Determine the (x, y) coordinate at the center of the cell enclosing the given text.  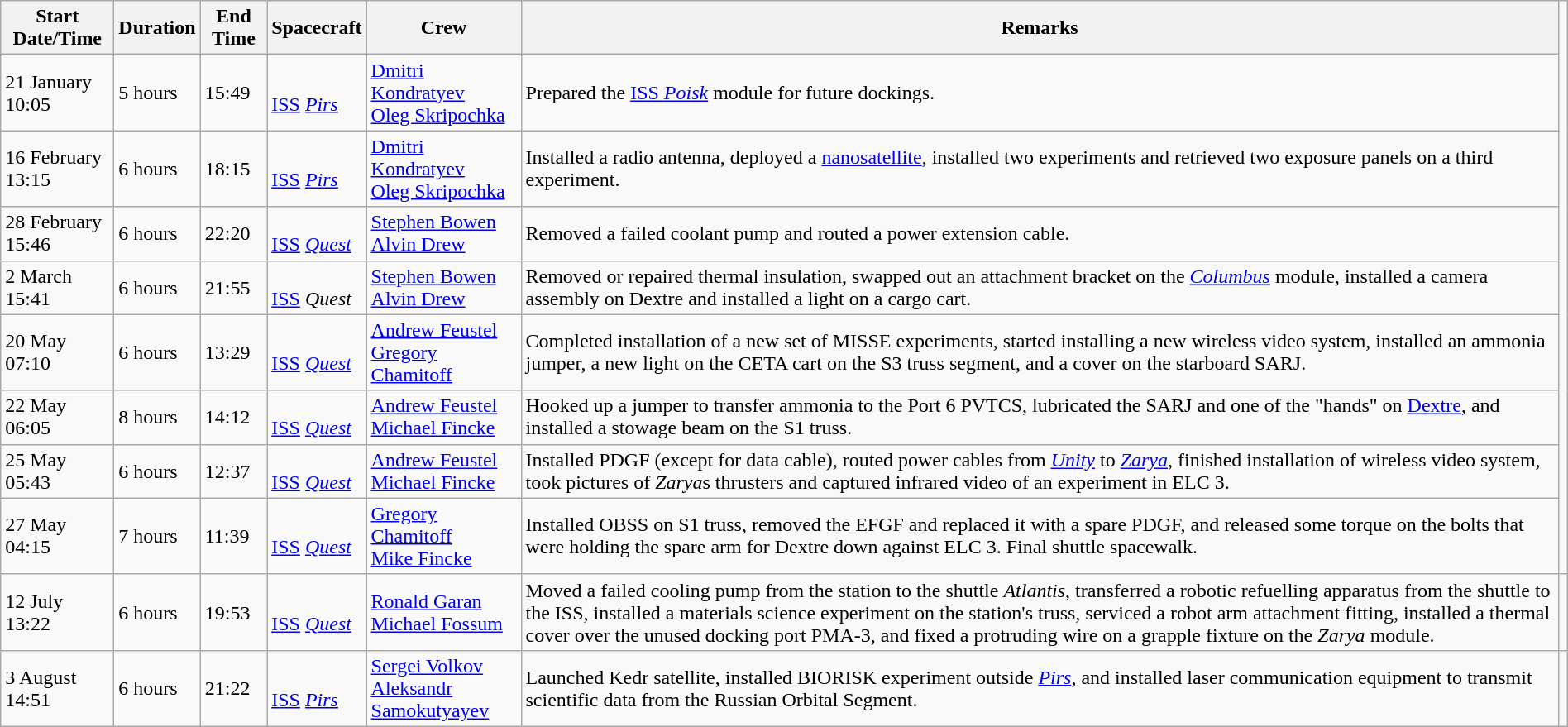
13:29 (233, 352)
Spacecraft (317, 28)
2 March15:41 (58, 288)
21:22 (233, 688)
22 May06:05 (58, 417)
Prepared the ISS Poisk module for future dockings. (1040, 93)
Start Date/Time (58, 28)
Duration (157, 28)
19:53 (233, 612)
16 February13:15 (58, 169)
Removed a failed coolant pump and routed a power extension cable. (1040, 233)
11:39 (233, 536)
15:49 (233, 93)
3 August14:51 (58, 688)
Gregory Chamitoff Mike Fincke (443, 536)
Installed a radio antenna, deployed a nanosatellite, installed two experiments and retrieved two exposure panels on a third experiment. (1040, 169)
28 February15:46 (58, 233)
7 hours (157, 536)
End Time (233, 28)
Remarks (1040, 28)
18:15 (233, 169)
27 May04:15 (58, 536)
12:37 (233, 471)
14:12 (233, 417)
22:20 (233, 233)
Andrew Feustel Gregory Chamitoff (443, 352)
Ronald Garan Michael Fossum (443, 612)
21 January10:05 (58, 93)
25 May05:43 (58, 471)
21:55 (233, 288)
5 hours (157, 93)
12 July13:22 (58, 612)
20 May07:10 (58, 352)
8 hours (157, 417)
Sergei Volkov Aleksandr Samokutyayev (443, 688)
Crew (443, 28)
